Provide the (X, Y) coordinate of the cell's center where the given text is located.  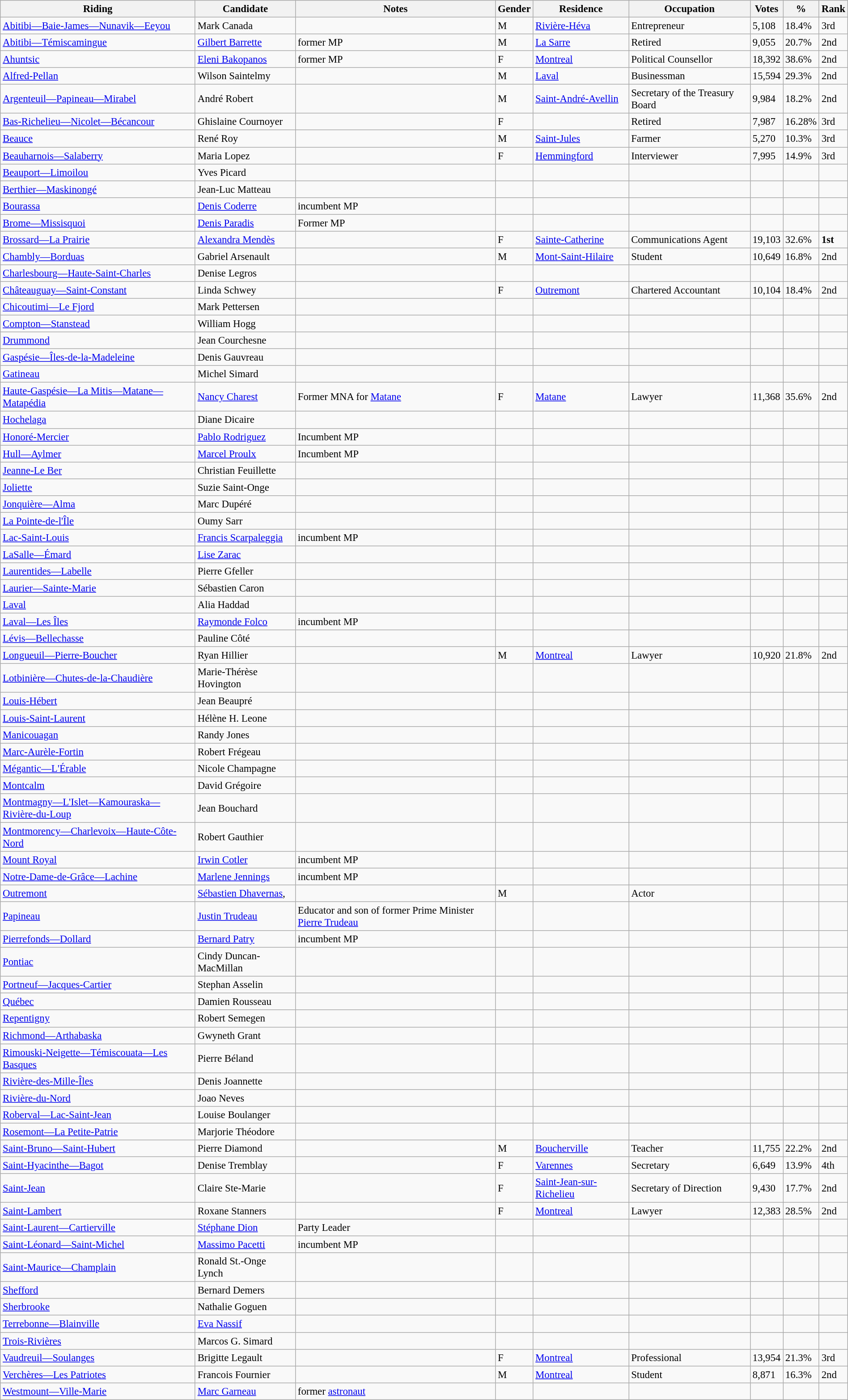
Saint-Bruno—Saint-Hubert (98, 1149)
Rosemont—La Petite-Patrie (98, 1132)
Professional (690, 1357)
Mount Royal (98, 860)
Portneuf—Jacques-Cartier (98, 985)
Saint-André-Avellin (581, 99)
Christian Feuillette (245, 470)
Saint-Jules (581, 139)
Notes (395, 9)
% (801, 9)
Denise Tremblay (245, 1165)
André Robert (245, 99)
Louise Boulanger (245, 1115)
Beauharnois—Salaberry (98, 156)
Riding (98, 9)
Suzie Saint-Onge (245, 487)
Sherbrooke (98, 1307)
Former MP (395, 223)
Québec (98, 1002)
Robert Gauthier (245, 837)
Boucherville (581, 1149)
Rank (833, 9)
Jonquière—Alma (98, 504)
18.2% (801, 99)
Denis Gauvreau (245, 357)
Bourassa (98, 206)
13,954 (767, 1357)
Saint-Jean (98, 1188)
Gabriel Arsenault (245, 256)
Francois Fournier (245, 1374)
10,920 (767, 655)
Ghislaine Cournoyer (245, 122)
Lac-Saint-Louis (98, 538)
Chicoutimi—Le Fjord (98, 307)
Raymonde Folco (245, 622)
Pauline Côté (245, 638)
Marc Dupéré (245, 504)
Diane Dicaire (245, 420)
Mark Pettersen (245, 307)
Candidate (245, 9)
Marlene Jennings (245, 877)
Farmer (690, 139)
Rivière-Héva (581, 26)
9,055 (767, 43)
Gender (514, 9)
Trois-Rivières (98, 1341)
Rivière-du-Nord (98, 1098)
13.9% (801, 1165)
Denise Legros (245, 273)
7,987 (767, 122)
Communications Agent (690, 240)
Marjorie Théodore (245, 1132)
Stephan Asselin (245, 985)
Manicouagan (98, 735)
Ahuntsic (98, 60)
Honoré-Mercier (98, 437)
Marcel Proulx (245, 454)
15,594 (767, 76)
Roberval—Lac-Saint-Jean (98, 1115)
David Grégoire (245, 785)
35.6% (801, 397)
Denis Joannette (245, 1081)
Mont-Saint-Hilaire (581, 256)
9,984 (767, 99)
Compton—Stanstead (98, 324)
Beauport—Limoilou (98, 172)
Nancy Charest (245, 397)
LaSalle—Émard (98, 554)
Former MNA for Matane (395, 397)
Laurier—Sainte-Marie (98, 588)
Louis-Saint-Laurent (98, 718)
Robert Frégeau (245, 752)
Saint-Hyacinthe—Bagot (98, 1165)
16.28% (801, 122)
Lévis—Bellechasse (98, 638)
Saint-Léonard—Saint-Michel (98, 1245)
Joao Neves (245, 1098)
Abitibi—Baie-James—Nunavik—Eeyou (98, 26)
Terrebonne—Blainville (98, 1324)
Laval—Les Îles (98, 622)
Jeanne-Le Ber (98, 470)
Berthier—Maskinongé (98, 189)
Eva Nassif (245, 1324)
Beauce (98, 139)
Rimouski-Neigette—Témiscouata—Les Basques (98, 1059)
Gwyneth Grant (245, 1035)
6,649 (767, 1165)
7,995 (767, 156)
Irwin Cotler (245, 860)
Sainte-Catherine (581, 240)
Mégantic—L'Érable (98, 768)
Vaudreuil—Soulanges (98, 1357)
Montcalm (98, 785)
Gilbert Barrette (245, 43)
Pierre Gfeller (245, 571)
Gatineau (98, 374)
Robert Semegen (245, 1019)
12,383 (767, 1211)
Businessman (690, 76)
Lotbinière—Chutes-de-la-Chaudière (98, 678)
Oumy Sarr (245, 521)
Bas-Richelieu—Nicolet—Bécancour (98, 122)
Pierrefonds—Dollard (98, 939)
Hélène H. Leone (245, 718)
Michel Simard (245, 374)
Interviewer (690, 156)
Louis-Hébert (98, 701)
Haute-Gaspésie—La Mitis—Matane—Matapédia (98, 397)
Pierre Béland (245, 1059)
Brigitte Legault (245, 1357)
Saint-Maurice—Champlain (98, 1267)
Hull—Aylmer (98, 454)
Westmount—Ville-Marie (98, 1391)
Châteauguay—Saint-Constant (98, 290)
Laurentides—Labelle (98, 571)
28.5% (801, 1211)
Saint-Jean-sur-Richelieu (581, 1188)
former astronaut (395, 1391)
14.9% (801, 156)
Jean Courchesne (245, 340)
Votes (767, 9)
Alexandra Mendès (245, 240)
1st (833, 240)
Hochelaga (98, 420)
Longueuil—Pierre-Boucher (98, 655)
Cindy Duncan-MacMillan (245, 962)
Chambly—Borduas (98, 256)
Occupation (690, 9)
10.3% (801, 139)
Matane (581, 397)
Notre-Dame-de-Grâce—Lachine (98, 877)
William Hogg (245, 324)
Stéphane Dion (245, 1228)
Political Counsellor (690, 60)
Montmagny—L'Islet—Kamouraska—Rivière-du-Loup (98, 808)
10,104 (767, 290)
Linda Schwey (245, 290)
21.8% (801, 655)
Alfred-Pellan (98, 76)
La Pointe-de-l'Île (98, 521)
René Roy (245, 139)
11,368 (767, 397)
Ryan Hillier (245, 655)
18,392 (767, 60)
Chartered Accountant (690, 290)
29.3% (801, 76)
38.6% (801, 60)
Bernard Demers (245, 1290)
Nathalie Goguen (245, 1307)
Jean-Luc Matteau (245, 189)
21.3% (801, 1357)
9,430 (767, 1188)
10,649 (767, 256)
16.3% (801, 1374)
32.6% (801, 240)
Abitibi—Témiscamingue (98, 43)
Maria Lopez (245, 156)
8,871 (767, 1374)
Secretary of Direction (690, 1188)
Marie-Thérèse Hovington (245, 678)
Alia Haddad (245, 605)
Marcos G. Simard (245, 1341)
17.7% (801, 1188)
Residence (581, 9)
Papineau (98, 916)
Secretary of the Treasury Board (690, 99)
Secretary (690, 1165)
Pablo Rodriguez (245, 437)
Repentigny (98, 1019)
Brossard—La Prairie (98, 240)
Justin Trudeau (245, 916)
Marc Garneau (245, 1391)
Drummond (98, 340)
22.2% (801, 1149)
Entrepreneur (690, 26)
Marc-Aurèle-Fortin (98, 752)
11,755 (767, 1149)
4th (833, 1165)
Bernard Patry (245, 939)
Brome—Missisquoi (98, 223)
Richmond—Arthabaska (98, 1035)
Sébastien Caron (245, 588)
Claire Ste-Marie (245, 1188)
Rivière-des-Mille-Îles (98, 1081)
La Sarre (581, 43)
Saint-Lambert (98, 1211)
19,103 (767, 240)
Montmorency—Charlevoix—Haute-Côte-Nord (98, 837)
Wilson Saintelmy (245, 76)
Saint-Laurent—Cartierville (98, 1228)
Francis Scarpaleggia (245, 538)
Roxane Stanners (245, 1211)
Teacher (690, 1149)
16.8% (801, 256)
Massimo Pacetti (245, 1245)
Pierre Diamond (245, 1149)
Yves Picard (245, 172)
Denis Coderre (245, 206)
Shefford (98, 1290)
Varennes (581, 1165)
Party Leader (395, 1228)
Denis Paradis (245, 223)
Nicole Champagne (245, 768)
Educator and son of former Prime Minister Pierre Trudeau (395, 916)
Actor (690, 894)
Randy Jones (245, 735)
Lise Zarac (245, 554)
Gaspésie—Îles-de-la-Madeleine (98, 357)
Damien Rousseau (245, 1002)
Eleni Bakopanos (245, 60)
Verchères—Les Patriotes (98, 1374)
Hemmingford (581, 156)
Sébastien Dhavernas, (245, 894)
5,108 (767, 26)
20.7% (801, 43)
5,270 (767, 139)
Ronald St.-Onge Lynch (245, 1267)
Charlesbourg—Haute-Saint-Charles (98, 273)
Jean Beaupré (245, 701)
Argenteuil—Papineau—Mirabel (98, 99)
Pontiac (98, 962)
Mark Canada (245, 26)
Joliette (98, 487)
Jean Bouchard (245, 808)
